Scan for the cell matching the given text and deliver its [x, y] coordinate at center. 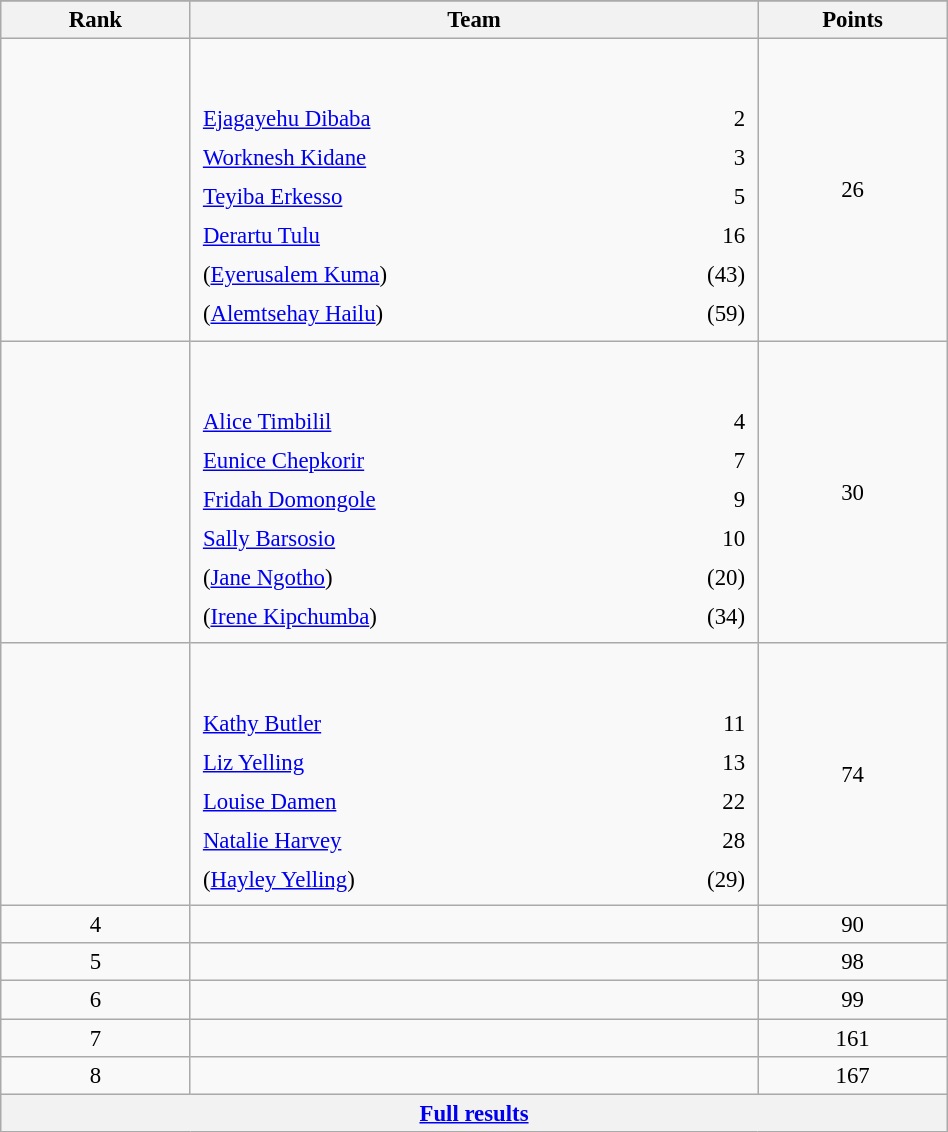
9 [693, 499]
Louise Damen [410, 801]
Points [852, 20]
90 [852, 925]
Team [474, 20]
Full results [474, 1113]
(Alemtsehay Hailu) [418, 314]
Eunice Chepkorir [416, 460]
(43) [696, 275]
(Irene Kipchumba) [416, 616]
(59) [696, 314]
(34) [693, 616]
Rank [96, 20]
167 [852, 1075]
Ejagayehu Dibaba 2 Worknesh Kidane 3 Teyiba Erkesso 5 Derartu Tulu 16 (Eyerusalem Kuma) (43) (Alemtsehay Hailu) (59) [474, 190]
Alice Timbilil 4 Eunice Chepkorir 7 Fridah Domongole 9 Sally Barsosio 10 (Jane Ngotho) (20) (Irene Kipchumba) (34) [474, 492]
(Jane Ngotho) [416, 577]
Ejagayehu Dibaba [418, 119]
22 [688, 801]
11 [688, 723]
Natalie Harvey [410, 840]
98 [852, 963]
Kathy Butler 11 Liz Yelling 13 Louise Damen 22 Natalie Harvey 28 (Hayley Yelling) (29) [474, 774]
(Eyerusalem Kuma) [418, 275]
2 [696, 119]
3 [696, 158]
Alice Timbilil [416, 421]
28 [688, 840]
Sally Barsosio [416, 538]
(29) [688, 880]
8 [96, 1075]
26 [852, 190]
30 [852, 492]
Derartu Tulu [418, 236]
Worknesh Kidane [418, 158]
99 [852, 1000]
6 [96, 1000]
Kathy Butler [410, 723]
161 [852, 1038]
10 [693, 538]
(Hayley Yelling) [410, 880]
Fridah Domongole [416, 499]
13 [688, 762]
Liz Yelling [410, 762]
16 [696, 236]
74 [852, 774]
(20) [693, 577]
Teyiba Erkesso [418, 197]
